Output the [X, Y] coordinate of the center of the cell containing the given text.  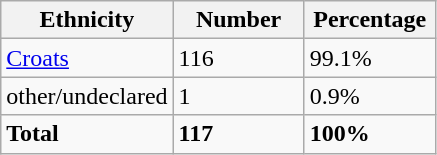
Croats [87, 58]
100% [370, 134]
99.1% [370, 58]
Ethnicity [87, 20]
Number [238, 20]
0.9% [370, 96]
117 [238, 134]
1 [238, 96]
Percentage [370, 20]
Total [87, 134]
other/undeclared [87, 96]
116 [238, 58]
